Output the [x, y] coordinate of the center of the cell containing the given text.  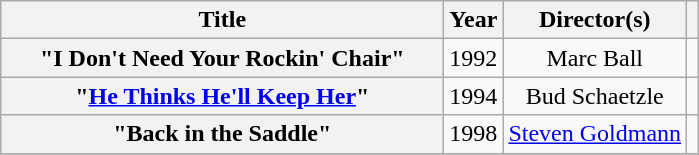
Title [222, 20]
Year [474, 20]
1992 [474, 58]
1994 [474, 96]
"He Thinks He'll Keep Her" [222, 96]
Steven Goldmann [595, 134]
Marc Ball [595, 58]
Bud Schaetzle [595, 96]
Director(s) [595, 20]
"Back in the Saddle" [222, 134]
1998 [474, 134]
"I Don't Need Your Rockin' Chair" [222, 58]
